Output the (x, y) coordinate of the center of the cell containing the given text.  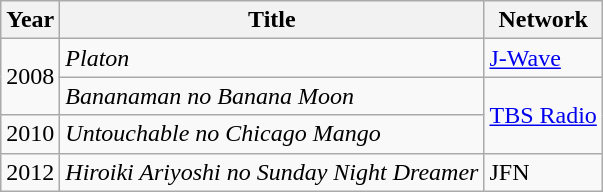
2012 (30, 172)
2010 (30, 134)
Bananaman no Banana Moon (272, 96)
Platon (272, 58)
2008 (30, 77)
JFN (543, 172)
Hiroiki Ariyoshi no Sunday Night Dreamer (272, 172)
Network (543, 20)
Year (30, 20)
TBS Radio (543, 115)
Title (272, 20)
J-Wave (543, 58)
Untouchable no Chicago Mango (272, 134)
